Find where the given text appears and provide that cell's center as (X, Y) coordinate. 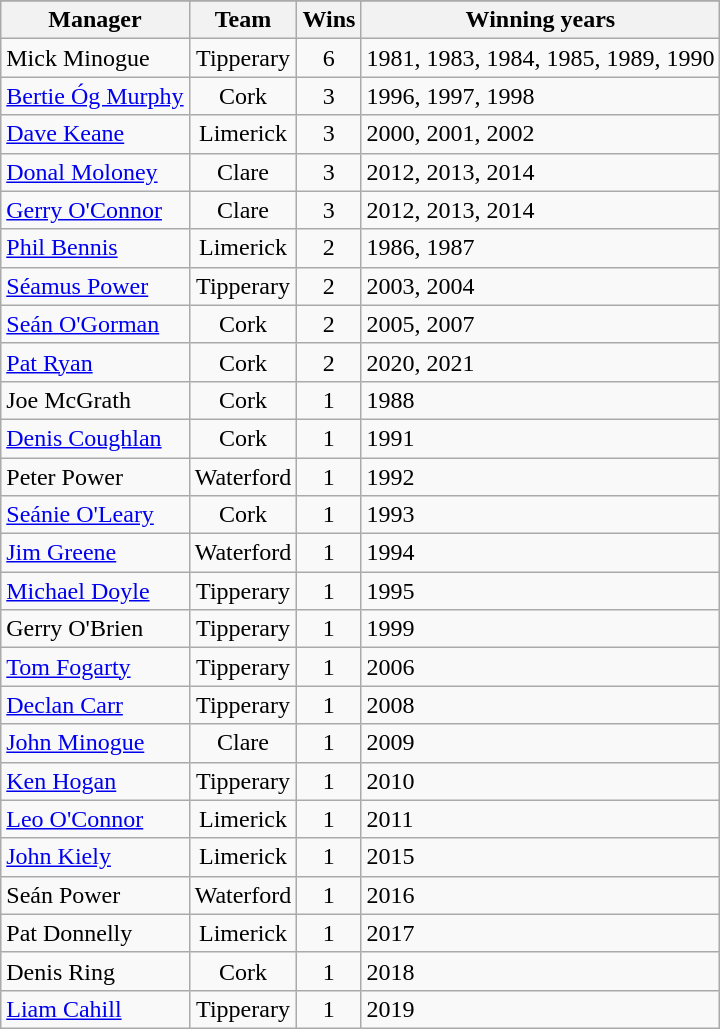
Pat Ryan (95, 362)
Winning years (540, 20)
John Minogue (95, 743)
Jim Greene (95, 553)
Tom Fogarty (95, 667)
Seán O'Gorman (95, 324)
Liam Cahill (95, 1009)
2009 (540, 743)
2016 (540, 895)
1986, 1987 (540, 248)
2019 (540, 1009)
1981, 1983, 1984, 1985, 1989, 1990 (540, 58)
2005, 2007 (540, 324)
Pat Donnelly (95, 933)
1996, 1997, 1998 (540, 96)
1991 (540, 438)
2000, 2001, 2002 (540, 134)
Wins (329, 20)
2011 (540, 819)
2003, 2004 (540, 286)
Leo O'Connor (95, 819)
Phil Bennis (95, 248)
Gerry O'Brien (95, 629)
Manager (95, 20)
2018 (540, 971)
2006 (540, 667)
Michael Doyle (95, 591)
Gerry O'Connor (95, 210)
1999 (540, 629)
2015 (540, 857)
Ken Hogan (95, 781)
1995 (540, 591)
Seán Power (95, 895)
2010 (540, 781)
Bertie Óg Murphy (95, 96)
Seánie O'Leary (95, 515)
2017 (540, 933)
Séamus Power (95, 286)
Team (243, 20)
1992 (540, 477)
2020, 2021 (540, 362)
6 (329, 58)
1988 (540, 400)
1993 (540, 515)
Mick Minogue (95, 58)
Donal Moloney (95, 172)
Declan Carr (95, 705)
Peter Power (95, 477)
2008 (540, 705)
Denis Ring (95, 971)
Denis Coughlan (95, 438)
John Kiely (95, 857)
Joe McGrath (95, 400)
Dave Keane (95, 134)
1994 (540, 553)
